Identify which cell holds the provided text, then report its [X, Y] central coordinate. 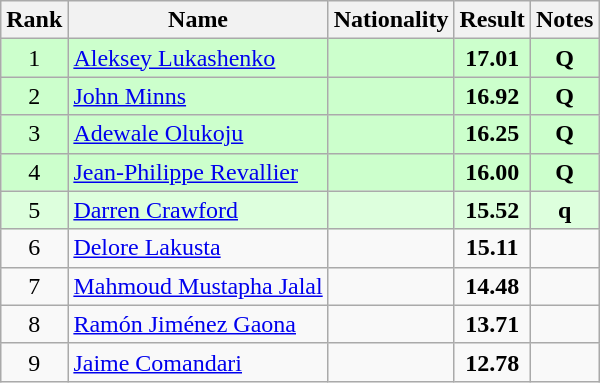
16.25 [492, 134]
Adewale Olukoju [198, 134]
Notes [564, 20]
15.52 [492, 210]
Result [492, 20]
Darren Crawford [198, 210]
Delore Lakusta [198, 248]
6 [34, 248]
7 [34, 286]
12.78 [492, 362]
14.48 [492, 286]
9 [34, 362]
4 [34, 172]
5 [34, 210]
Rank [34, 20]
Name [198, 20]
1 [34, 58]
Jean-Philippe Revallier [198, 172]
q [564, 210]
John Minns [198, 96]
16.00 [492, 172]
Aleksey Lukashenko [198, 58]
17.01 [492, 58]
13.71 [492, 324]
15.11 [492, 248]
16.92 [492, 96]
Mahmoud Mustapha Jalal [198, 286]
Ramón Jiménez Gaona [198, 324]
2 [34, 96]
3 [34, 134]
Nationality [391, 20]
Jaime Comandari [198, 362]
8 [34, 324]
